Identify which cell holds the provided text, then report its [X, Y] central coordinate. 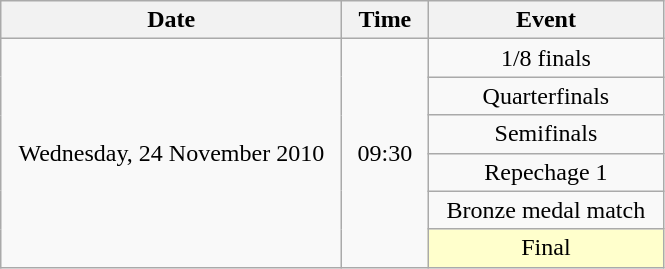
Final [546, 248]
Time [385, 20]
Wednesday, 24 November 2010 [172, 153]
1/8 finals [546, 58]
Quarterfinals [546, 96]
Date [172, 20]
Semifinals [546, 134]
Bronze medal match [546, 210]
Event [546, 20]
Repechage 1 [546, 172]
09:30 [385, 153]
